Detect which cell encompasses the target text, then output its [X, Y] center coordinate. 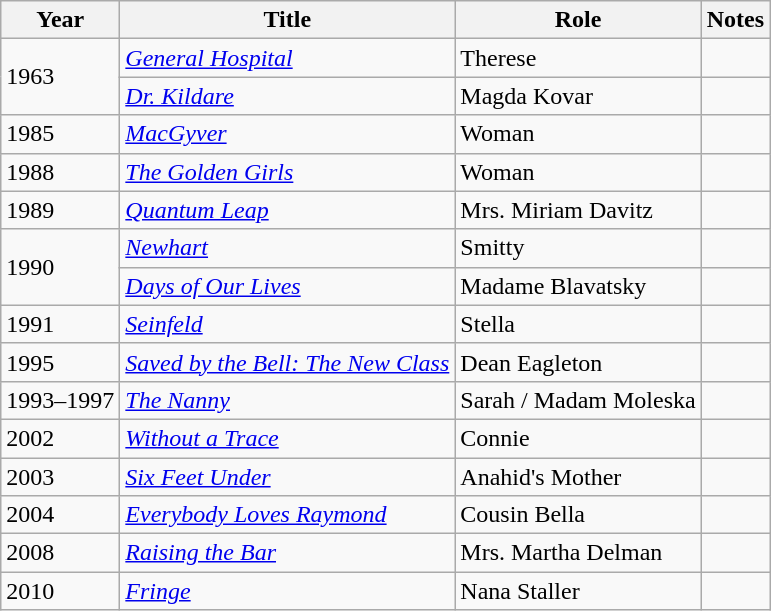
Therese [578, 58]
Everybody Loves Raymond [288, 515]
1990 [60, 267]
Without a Trace [288, 438]
Title [288, 20]
Madame Blavatsky [578, 286]
Role [578, 20]
1963 [60, 77]
Magda Kovar [578, 96]
1988 [60, 172]
Nana Staller [578, 591]
1993–1997 [60, 400]
Cousin Bella [578, 515]
Saved by the Bell: The New Class [288, 362]
Smitty [578, 248]
Mrs. Miriam Davitz [578, 210]
The Golden Girls [288, 172]
Dean Eagleton [578, 362]
2003 [60, 477]
Quantum Leap [288, 210]
The Nanny [288, 400]
Six Feet Under [288, 477]
Year [60, 20]
General Hospital [288, 58]
2010 [60, 591]
Newhart [288, 248]
1991 [60, 324]
2002 [60, 438]
Days of Our Lives [288, 286]
1995 [60, 362]
Notes [735, 20]
1985 [60, 134]
Sarah / Madam Moleska [578, 400]
MacGyver [288, 134]
Stella [578, 324]
Fringe [288, 591]
2008 [60, 553]
Dr. Kildare [288, 96]
1989 [60, 210]
Anahid's Mother [578, 477]
Mrs. Martha Delman [578, 553]
Connie [578, 438]
Seinfeld [288, 324]
Raising the Bar [288, 553]
2004 [60, 515]
